Locate the cell with the specified text and output its (x, y) center coordinate. 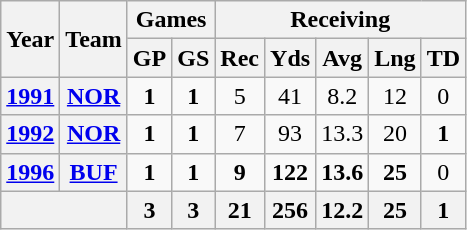
5 (240, 96)
BUF (94, 172)
13.6 (342, 172)
7 (240, 134)
93 (290, 134)
GP (149, 58)
9 (240, 172)
Yds (290, 58)
1996 (30, 172)
256 (290, 210)
1992 (30, 134)
Games (170, 20)
Avg (342, 58)
Team (94, 39)
12 (395, 96)
Receiving (340, 20)
13.3 (342, 134)
21 (240, 210)
TD (443, 58)
Year (30, 39)
122 (290, 172)
Lng (395, 58)
1991 (30, 96)
12.2 (342, 210)
8.2 (342, 96)
41 (290, 96)
GS (194, 58)
Rec (240, 58)
20 (395, 134)
